For the text-containing cell, return its midpoint in [X, Y] coordinate format. 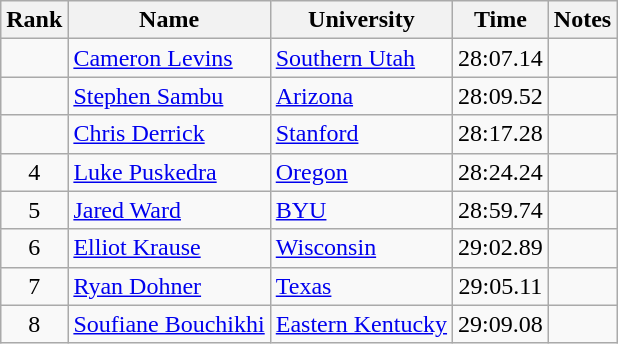
Elliot Krause [169, 248]
BYU [361, 210]
Cameron Levins [169, 58]
Notes [582, 20]
Time [501, 20]
7 [34, 286]
Southern Utah [361, 58]
6 [34, 248]
28:07.14 [501, 58]
Chris Derrick [169, 134]
Eastern Kentucky [361, 324]
Oregon [361, 172]
Name [169, 20]
University [361, 20]
Texas [361, 286]
Luke Puskedra [169, 172]
Arizona [361, 96]
29:02.89 [501, 248]
28:59.74 [501, 210]
Jared Ward [169, 210]
8 [34, 324]
28:09.52 [501, 96]
5 [34, 210]
29:09.08 [501, 324]
Rank [34, 20]
Stanford [361, 134]
29:05.11 [501, 286]
28:17.28 [501, 134]
Wisconsin [361, 248]
Ryan Dohner [169, 286]
28:24.24 [501, 172]
Soufiane Bouchikhi [169, 324]
Stephen Sambu [169, 96]
4 [34, 172]
